Locate the cell with the specified text and output its [X, Y] center coordinate. 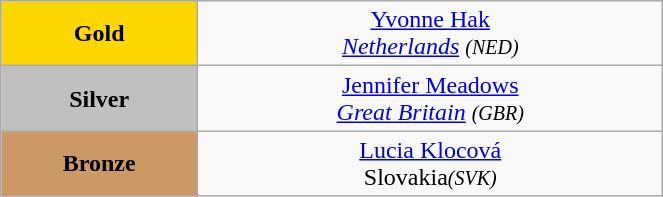
Jennifer MeadowsGreat Britain (GBR) [430, 98]
Lucia KlocováSlovakia(SVK) [430, 164]
Bronze [100, 164]
Silver [100, 98]
Gold [100, 34]
Yvonne HakNetherlands (NED) [430, 34]
